Extract the [X, Y] coordinate from the center of the cell holding the provided text.  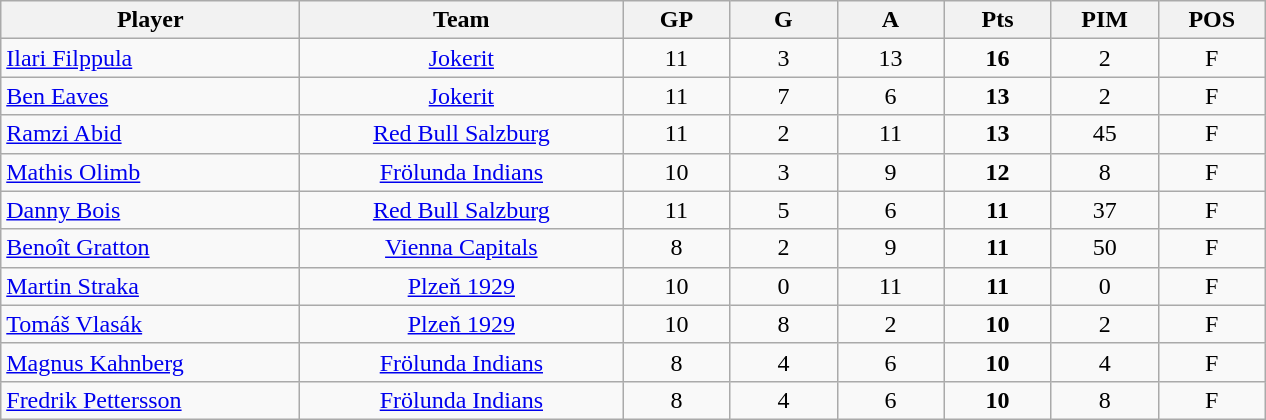
POS [1212, 20]
G [784, 20]
5 [784, 210]
Ilari Filppula [150, 58]
Tomáš Vlasák [150, 324]
Benoît Gratton [150, 248]
Mathis Olimb [150, 172]
Pts [998, 20]
16 [998, 58]
Team [462, 20]
Player [150, 20]
A [890, 20]
Fredrik Pettersson [150, 400]
Danny Bois [150, 210]
Magnus Kahnberg [150, 362]
Ben Eaves [150, 96]
GP [676, 20]
50 [1104, 248]
Ramzi Abid [150, 134]
PIM [1104, 20]
7 [784, 96]
12 [998, 172]
37 [1104, 210]
Martin Straka [150, 286]
45 [1104, 134]
Vienna Capitals [462, 248]
